Capture the cell that displays the provided text and extract its (x, y) central coordinate. 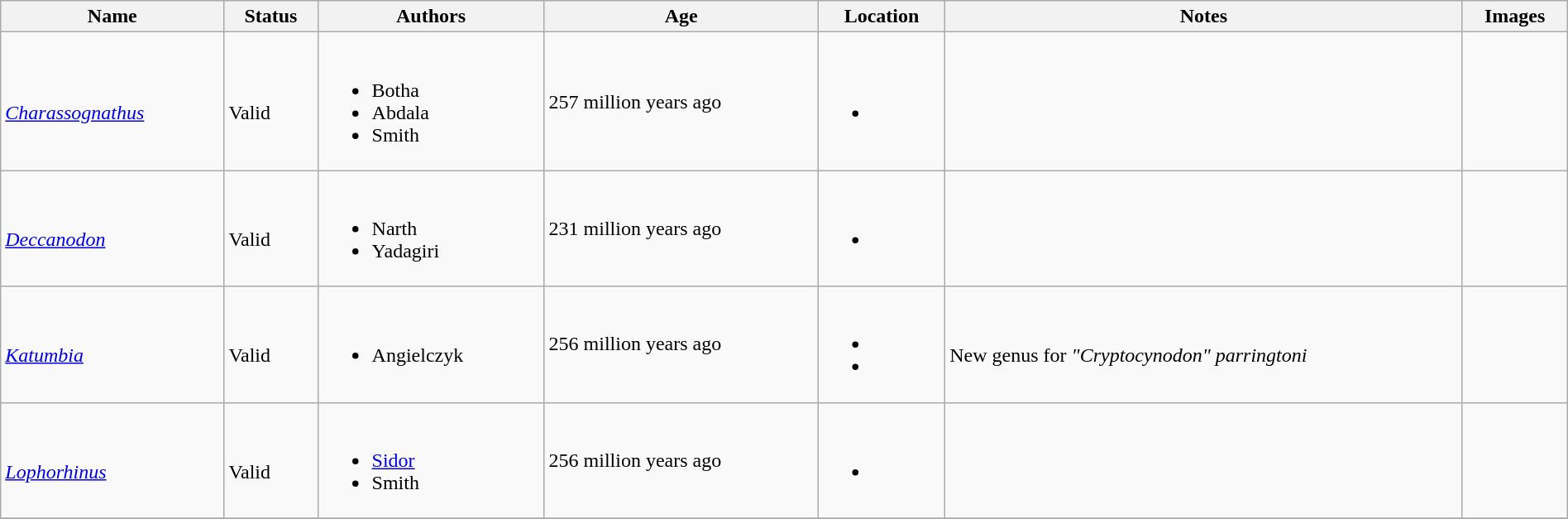
Lophorhinus (112, 460)
BothaAbdalaSmith (431, 101)
Katumbia (112, 344)
Age (681, 17)
231 million years ago (681, 228)
New genus for "Cryptocynodon" parringtoni (1204, 344)
Charassognathus (112, 101)
SidorSmith (431, 460)
Notes (1204, 17)
Name (112, 17)
Status (271, 17)
Angielczyk (431, 344)
Authors (431, 17)
257 million years ago (681, 101)
NarthYadagiri (431, 228)
Images (1515, 17)
Location (882, 17)
Deccanodon (112, 228)
